Provide the [X, Y] coordinate of the cell's center where the given text is located.  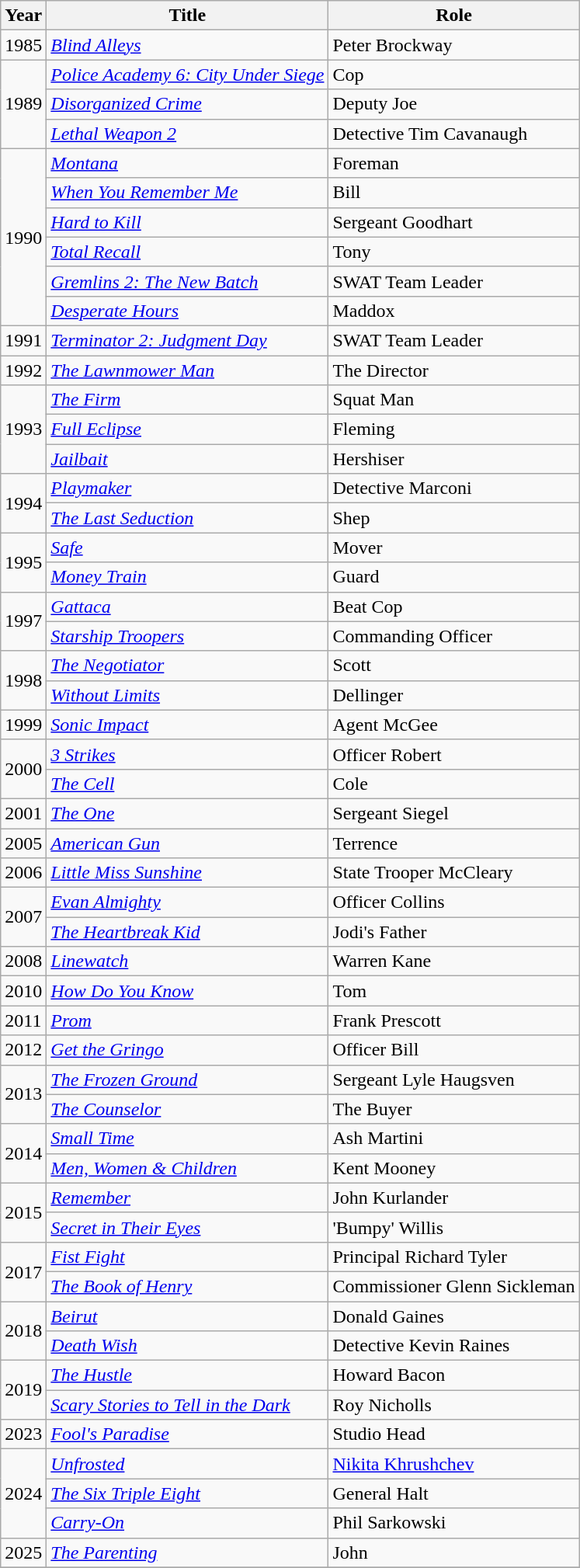
Get the Gringo [188, 1050]
Year [23, 16]
Fool's Paradise [188, 1434]
The Cell [188, 784]
2000 [23, 769]
Detective Kevin Raines [453, 1346]
Kent Mooney [453, 1168]
Sonic Impact [188, 725]
Shep [453, 518]
American Gun [188, 843]
2001 [23, 813]
General Halt [453, 1493]
The Last Seduction [188, 518]
Police Academy 6: City Under Siege [188, 75]
1991 [23, 340]
2014 [23, 1153]
Commissioner Glenn Sickleman [453, 1286]
Warren Kane [453, 961]
Small Time [188, 1139]
Mover [453, 548]
Officer Bill [453, 1050]
Jailbait [188, 459]
The Negotiator [188, 666]
Howard Bacon [453, 1375]
2005 [23, 843]
2025 [23, 1552]
Phil Sarkowski [453, 1523]
John Kurlander [453, 1198]
Hard to Kill [188, 222]
Role [453, 16]
Detective Marconi [453, 488]
When You Remember Me [188, 193]
Detective Tim Cavanaugh [453, 134]
Foreman [453, 163]
1999 [23, 725]
Maddox [453, 311]
Principal Richard Tyler [453, 1257]
Beirut [188, 1316]
Disorganized Crime [188, 104]
2011 [23, 1020]
2015 [23, 1212]
Sergeant Lyle Haugsven [453, 1080]
The Director [453, 370]
Without Limits [188, 695]
The Buyer [453, 1109]
Peter Brockway [453, 45]
Frank Prescott [453, 1020]
Full Eclipse [188, 429]
Little Miss Sunshine [188, 873]
Officer Collins [453, 902]
Prom [188, 1020]
2024 [23, 1493]
1990 [23, 237]
Cop [453, 75]
The One [188, 813]
State Trooper McCleary [453, 873]
Sergeant Siegel [453, 813]
Roy Nicholls [453, 1405]
The Six Triple Eight [188, 1493]
Fist Fight [188, 1257]
Guard [453, 577]
Safe [188, 548]
Ash Martini [453, 1139]
2013 [23, 1094]
The Frozen Ground [188, 1080]
2007 [23, 917]
Dellinger [453, 695]
The Lawnmower Man [188, 370]
2019 [23, 1390]
1994 [23, 503]
Scary Stories to Tell in the Dark [188, 1405]
The Parenting [188, 1552]
Linewatch [188, 961]
1985 [23, 45]
Commanding Officer [453, 636]
Evan Almighty [188, 902]
2008 [23, 961]
Men, Women & Children [188, 1168]
Scott [453, 666]
Desperate Hours [188, 311]
1998 [23, 680]
2018 [23, 1331]
Remember [188, 1198]
Total Recall [188, 252]
Death Wish [188, 1346]
2010 [23, 991]
Nikita Khrushchev [453, 1464]
Deputy Joe [453, 104]
Blind Alleys [188, 45]
Agent McGee [453, 725]
Gattaca [188, 607]
Cole [453, 784]
Terminator 2: Judgment Day [188, 340]
Money Train [188, 577]
John [453, 1552]
Officer Robert [453, 754]
Jodi's Father [453, 932]
Unfrosted [188, 1464]
3 Strikes [188, 754]
Beat Cop [453, 607]
The Firm [188, 400]
Playmaker [188, 488]
1997 [23, 621]
Gremlins 2: The New Batch [188, 281]
Hershiser [453, 459]
Donald Gaines [453, 1316]
The Counselor [188, 1109]
The Heartbreak Kid [188, 932]
Montana [188, 163]
'Bumpy' Willis [453, 1227]
1992 [23, 370]
Sergeant Goodhart [453, 222]
Tom [453, 991]
2006 [23, 873]
Terrence [453, 843]
Studio Head [453, 1434]
Squat Man [453, 400]
2017 [23, 1271]
Bill [453, 193]
Fleming [453, 429]
2023 [23, 1434]
Carry-On [188, 1523]
Tony [453, 252]
1989 [23, 104]
Lethal Weapon 2 [188, 134]
The Book of Henry [188, 1286]
The Hustle [188, 1375]
How Do You Know [188, 991]
Title [188, 16]
1995 [23, 562]
2012 [23, 1050]
Starship Troopers [188, 636]
1993 [23, 429]
Secret in Their Eyes [188, 1227]
